Scan for the cell matching the given text and deliver its (X, Y) coordinate at center. 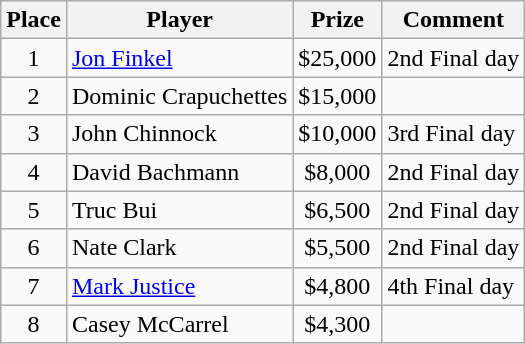
1 (34, 58)
Casey McCarrel (179, 324)
8 (34, 324)
Comment (454, 20)
3 (34, 134)
John Chinnock (179, 134)
Player (179, 20)
$4,800 (338, 286)
Mark Justice (179, 286)
2 (34, 96)
$4,300 (338, 324)
6 (34, 248)
Place (34, 20)
7 (34, 286)
Prize (338, 20)
Jon Finkel (179, 58)
Dominic Crapuchettes (179, 96)
Nate Clark (179, 248)
3rd Final day (454, 134)
$6,500 (338, 210)
David Bachmann (179, 172)
$10,000 (338, 134)
$25,000 (338, 58)
5 (34, 210)
$15,000 (338, 96)
$8,000 (338, 172)
$5,500 (338, 248)
Truc Bui (179, 210)
4th Final day (454, 286)
4 (34, 172)
